Provide the (X, Y) coordinate of the cell's center where the given text is located.  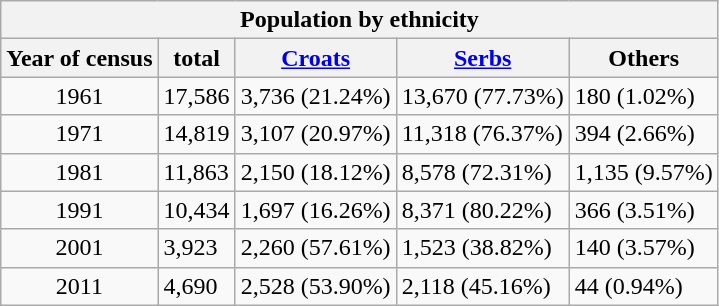
10,434 (196, 210)
Population by ethnicity (360, 20)
Others (644, 58)
2011 (80, 286)
140 (3.57%) (644, 248)
180 (1.02%) (644, 96)
2,118 (45.16%) (482, 286)
8,578 (72.31%) (482, 172)
3,107 (20.97%) (316, 134)
2,260 (57.61%) (316, 248)
Serbs (482, 58)
1,135 (9.57%) (644, 172)
1,523 (38.82%) (482, 248)
1961 (80, 96)
3,923 (196, 248)
Croats (316, 58)
44 (0.94%) (644, 286)
2,150 (18.12%) (316, 172)
11,318 (76.37%) (482, 134)
14,819 (196, 134)
4,690 (196, 286)
1981 (80, 172)
3,736 (21.24%) (316, 96)
11,863 (196, 172)
total (196, 58)
13,670 (77.73%) (482, 96)
1991 (80, 210)
366 (3.51%) (644, 210)
1971 (80, 134)
Year of census (80, 58)
1,697 (16.26%) (316, 210)
394 (2.66%) (644, 134)
17,586 (196, 96)
8,371 (80.22%) (482, 210)
2001 (80, 248)
2,528 (53.90%) (316, 286)
